Output the (X, Y) coordinate of the center of the cell containing the given text.  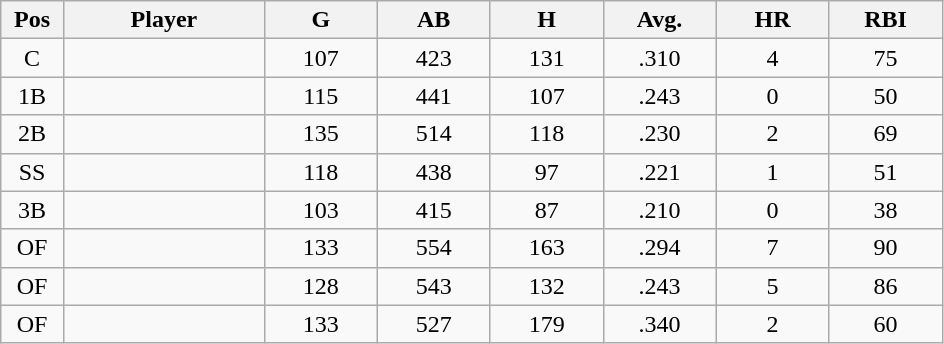
.310 (660, 58)
.340 (660, 324)
131 (546, 58)
87 (546, 210)
4 (772, 58)
554 (434, 248)
AB (434, 20)
423 (434, 58)
Player (164, 20)
163 (546, 248)
69 (886, 134)
128 (320, 286)
527 (434, 324)
441 (434, 96)
51 (886, 172)
438 (434, 172)
179 (546, 324)
514 (434, 134)
115 (320, 96)
60 (886, 324)
103 (320, 210)
50 (886, 96)
38 (886, 210)
C (32, 58)
86 (886, 286)
.210 (660, 210)
3B (32, 210)
SS (32, 172)
132 (546, 286)
H (546, 20)
415 (434, 210)
RBI (886, 20)
Avg. (660, 20)
1 (772, 172)
543 (434, 286)
90 (886, 248)
G (320, 20)
HR (772, 20)
97 (546, 172)
.221 (660, 172)
75 (886, 58)
Pos (32, 20)
2B (32, 134)
.294 (660, 248)
7 (772, 248)
1B (32, 96)
.230 (660, 134)
135 (320, 134)
5 (772, 286)
